Scan for the cell matching the given text and deliver its (x, y) coordinate at center. 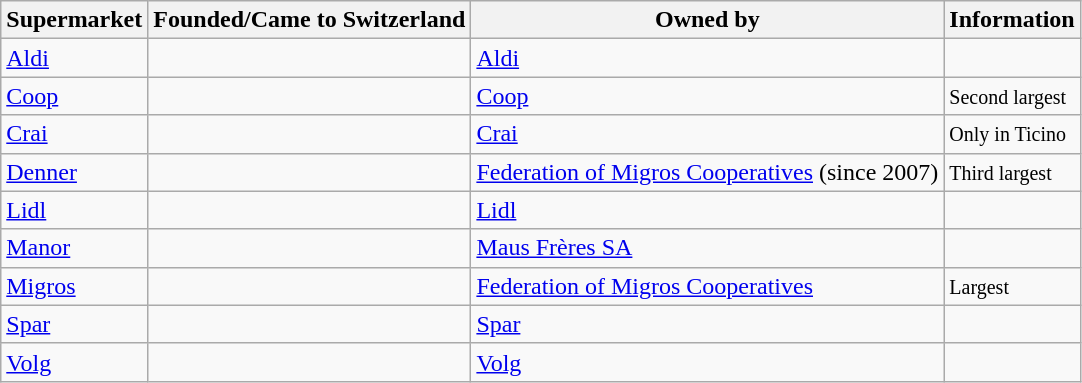
Owned by (708, 20)
Federation of Migros Cooperatives (since 2007) (708, 172)
Information (1012, 20)
Migros (74, 286)
Denner (74, 172)
Federation of Migros Cooperatives (708, 286)
Third largest (1012, 172)
Maus Frères SA (708, 248)
Only in Ticino (1012, 134)
Supermarket (74, 20)
Founded/Came to Switzerland (310, 20)
Manor (74, 248)
Largest (1012, 286)
Second largest (1012, 96)
